Identify which cell holds the provided text, then report its (x, y) central coordinate. 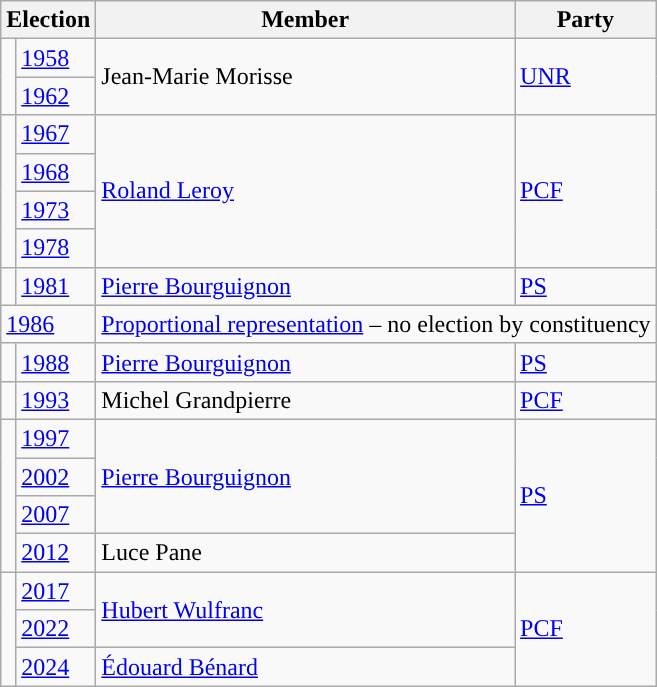
2002 (56, 477)
1986 (48, 324)
1981 (56, 286)
1978 (56, 248)
1962 (56, 96)
Member (306, 20)
Luce Pane (306, 553)
Hubert Wulfranc (306, 610)
1993 (56, 400)
Roland Leroy (306, 191)
1997 (56, 438)
Édouard Bénard (306, 667)
2017 (56, 591)
1967 (56, 134)
2007 (56, 515)
UNR (586, 77)
1988 (56, 362)
2012 (56, 553)
1973 (56, 210)
2024 (56, 667)
Jean-Marie Morisse (306, 77)
1958 (56, 58)
Party (586, 20)
Proportional representation – no election by constituency (376, 324)
Michel Grandpierre (306, 400)
2022 (56, 629)
1968 (56, 172)
Election (48, 20)
